Search for the cell housing the specified text and yield its [x, y] center coordinate. 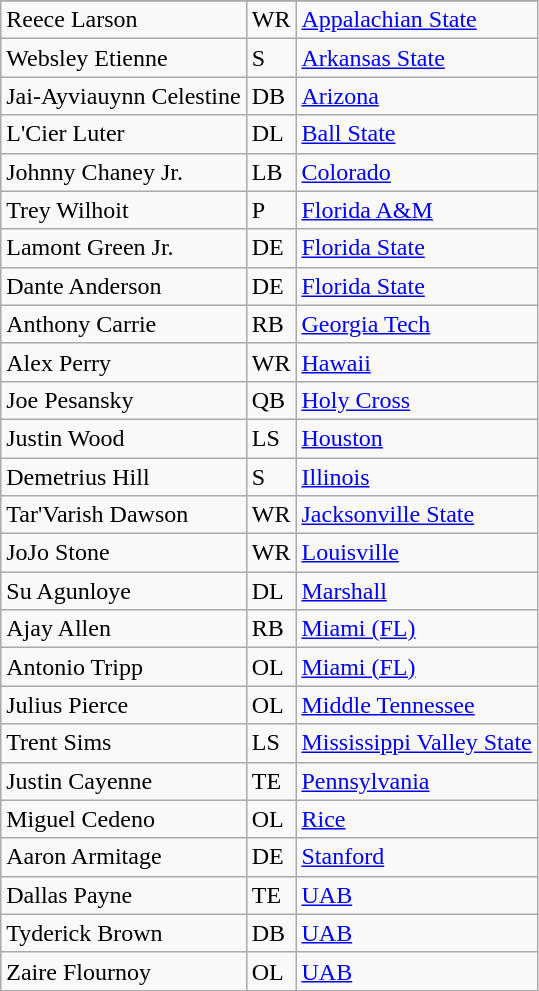
Su Agunloye [124, 591]
Appalachian State [416, 20]
Joe Pesansky [124, 400]
Tar'Varish Dawson [124, 515]
Jai-Ayviauynn Celestine [124, 96]
Demetrius Hill [124, 477]
Trey Wilhoit [124, 210]
Miguel Cedeno [124, 819]
Colorado [416, 172]
P [271, 210]
Tyderick Brown [124, 933]
Jacksonville State [416, 515]
Trent Sims [124, 743]
Julius Pierce [124, 705]
Reece Larson [124, 20]
Antonio Tripp [124, 667]
Johnny Chaney Jr. [124, 172]
Dante Anderson [124, 286]
Hawaii [416, 362]
Rice [416, 819]
Arkansas State [416, 58]
Alex Perry [124, 362]
Middle Tennessee [416, 705]
Aaron Armitage [124, 857]
Arizona [416, 96]
Holy Cross [416, 400]
Websley Etienne [124, 58]
Georgia Tech [416, 324]
Lamont Green Jr. [124, 248]
Ajay Allen [124, 629]
Houston [416, 438]
Mississippi Valley State [416, 743]
Stanford [416, 857]
Justin Wood [124, 438]
L'Cier Luter [124, 134]
QB [271, 400]
Ball State [416, 134]
Pennsylvania [416, 781]
Anthony Carrie [124, 324]
JoJo Stone [124, 553]
Florida A&M [416, 210]
Marshall [416, 591]
Zaire Flournoy [124, 971]
LB [271, 172]
Louisville [416, 553]
Justin Cayenne [124, 781]
Illinois [416, 477]
Dallas Payne [124, 895]
